Capture the cell that displays the provided text and extract its [x, y] central coordinate. 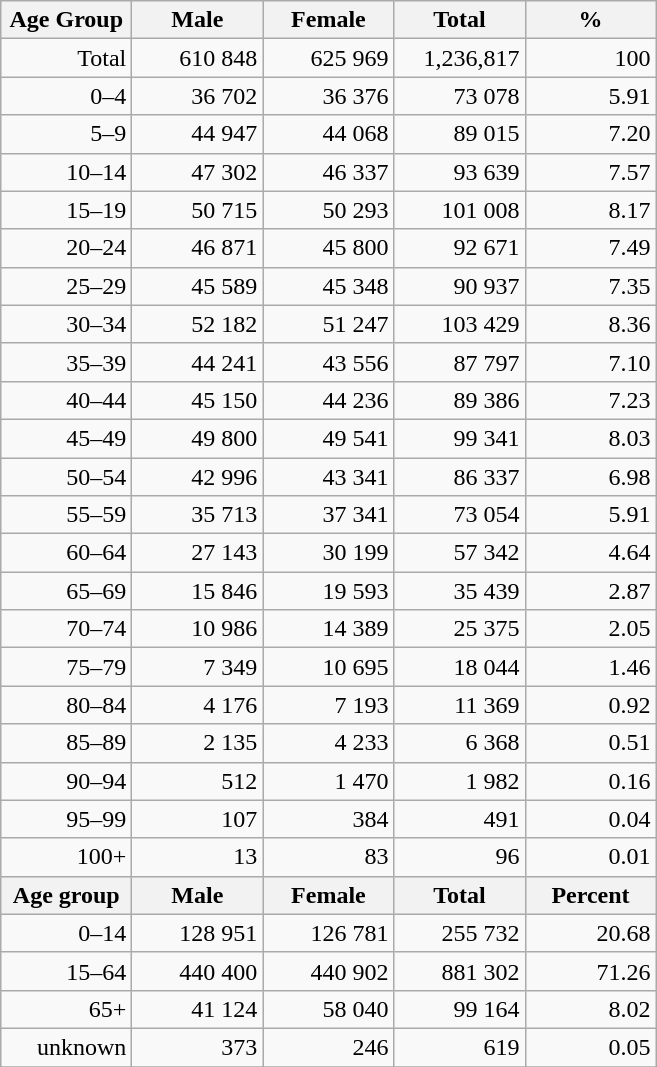
610 848 [198, 58]
Percent [590, 895]
35 439 [460, 591]
42 996 [198, 477]
35–39 [66, 362]
4 176 [198, 705]
45 589 [198, 286]
99 164 [460, 1009]
0.01 [590, 857]
8.17 [590, 210]
7 349 [198, 667]
75–79 [66, 667]
50 715 [198, 210]
0.92 [590, 705]
10–14 [66, 172]
491 [460, 819]
384 [328, 819]
45 348 [328, 286]
41 124 [198, 1009]
101 008 [460, 210]
30 199 [328, 553]
25 375 [460, 629]
7.23 [590, 400]
7.35 [590, 286]
99 341 [460, 438]
619 [460, 1047]
7 193 [328, 705]
96 [460, 857]
8.03 [590, 438]
440 400 [198, 971]
1 982 [460, 781]
89 386 [460, 400]
27 143 [198, 553]
7.20 [590, 134]
13 [198, 857]
0–14 [66, 933]
15–64 [66, 971]
5–9 [66, 134]
6 368 [460, 743]
43 556 [328, 362]
7.57 [590, 172]
71.26 [590, 971]
44 068 [328, 134]
15–19 [66, 210]
70–74 [66, 629]
45 150 [198, 400]
Age Group [66, 20]
0.04 [590, 819]
unknown [66, 1047]
47 302 [198, 172]
44 236 [328, 400]
1.46 [590, 667]
57 342 [460, 553]
30–34 [66, 324]
49 541 [328, 438]
36 702 [198, 96]
89 015 [460, 134]
87 797 [460, 362]
73 054 [460, 515]
126 781 [328, 933]
73 078 [460, 96]
246 [328, 1047]
6.98 [590, 477]
35 713 [198, 515]
10 986 [198, 629]
58 040 [328, 1009]
49 800 [198, 438]
2.87 [590, 591]
80–84 [66, 705]
18 044 [460, 667]
14 389 [328, 629]
440 902 [328, 971]
85–89 [66, 743]
625 969 [328, 58]
92 671 [460, 248]
36 376 [328, 96]
4 233 [328, 743]
37 341 [328, 515]
19 593 [328, 591]
50–54 [66, 477]
2.05 [590, 629]
50 293 [328, 210]
15 846 [198, 591]
8.36 [590, 324]
512 [198, 781]
0.16 [590, 781]
44 947 [198, 134]
46 337 [328, 172]
45 800 [328, 248]
20–24 [66, 248]
11 369 [460, 705]
93 639 [460, 172]
25–29 [66, 286]
90 937 [460, 286]
0.51 [590, 743]
0–4 [66, 96]
86 337 [460, 477]
10 695 [328, 667]
46 871 [198, 248]
55–59 [66, 515]
4.64 [590, 553]
2 135 [198, 743]
83 [328, 857]
Age group [66, 895]
45–49 [66, 438]
20.68 [590, 933]
52 182 [198, 324]
0.05 [590, 1047]
128 951 [198, 933]
881 302 [460, 971]
107 [198, 819]
44 241 [198, 362]
100 [590, 58]
51 247 [328, 324]
8.02 [590, 1009]
255 732 [460, 933]
373 [198, 1047]
% [590, 20]
40–44 [66, 400]
1,236,817 [460, 58]
65–69 [66, 591]
60–64 [66, 553]
43 341 [328, 477]
65+ [66, 1009]
1 470 [328, 781]
7.49 [590, 248]
90–94 [66, 781]
7.10 [590, 362]
95–99 [66, 819]
100+ [66, 857]
103 429 [460, 324]
